Determine the [x, y] coordinate at the center of the cell enclosing the given text.  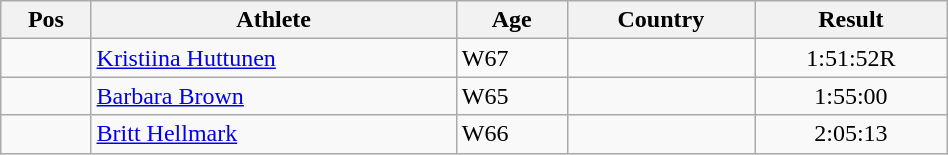
Age [512, 20]
Kristiina Huttunen [274, 58]
1:51:52R [852, 58]
2:05:13 [852, 134]
Pos [46, 20]
W67 [512, 58]
Britt Hellmark [274, 134]
W65 [512, 96]
W66 [512, 134]
Athlete [274, 20]
Barbara Brown [274, 96]
Country [661, 20]
1:55:00 [852, 96]
Result [852, 20]
